Output the (x, y) coordinate of the center of the cell containing the given text.  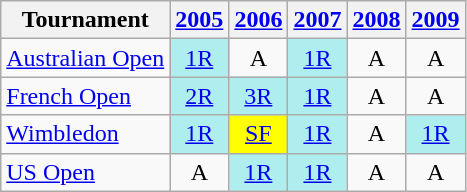
French Open (86, 96)
2R (200, 96)
Australian Open (86, 58)
2009 (436, 20)
US Open (86, 172)
Tournament (86, 20)
2008 (376, 20)
2007 (318, 20)
2006 (258, 20)
3R (258, 96)
Wimbledon (86, 134)
2005 (200, 20)
SF (258, 134)
